Provide the [X, Y] coordinate of the cell's center where the given text is located.  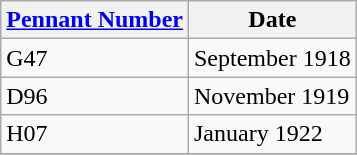
H07 [95, 134]
G47 [95, 58]
November 1919 [272, 96]
Pennant Number [95, 20]
Date [272, 20]
September 1918 [272, 58]
January 1922 [272, 134]
D96 [95, 96]
